Detect which cell encompasses the target text, then output its [X, Y] center coordinate. 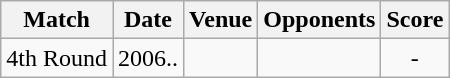
Date [148, 20]
4th Round [57, 58]
Score [415, 20]
- [415, 58]
Opponents [320, 20]
Venue [221, 20]
Match [57, 20]
2006.. [148, 58]
